Return the [X, Y] coordinate for the center point of the cell that contains the specified text.  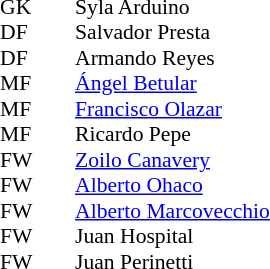
Salvador Presta [172, 33]
Zoilo Canavery [172, 160]
Alberto Ohaco [172, 185]
Alberto Marcovecchio [172, 211]
Armando Reyes [172, 58]
Juan Hospital [172, 237]
Ricardo Pepe [172, 135]
Ángel Betular [172, 83]
Francisco Olazar [172, 109]
